Provide the [x, y] coordinate of the cell's center where the given text is located.  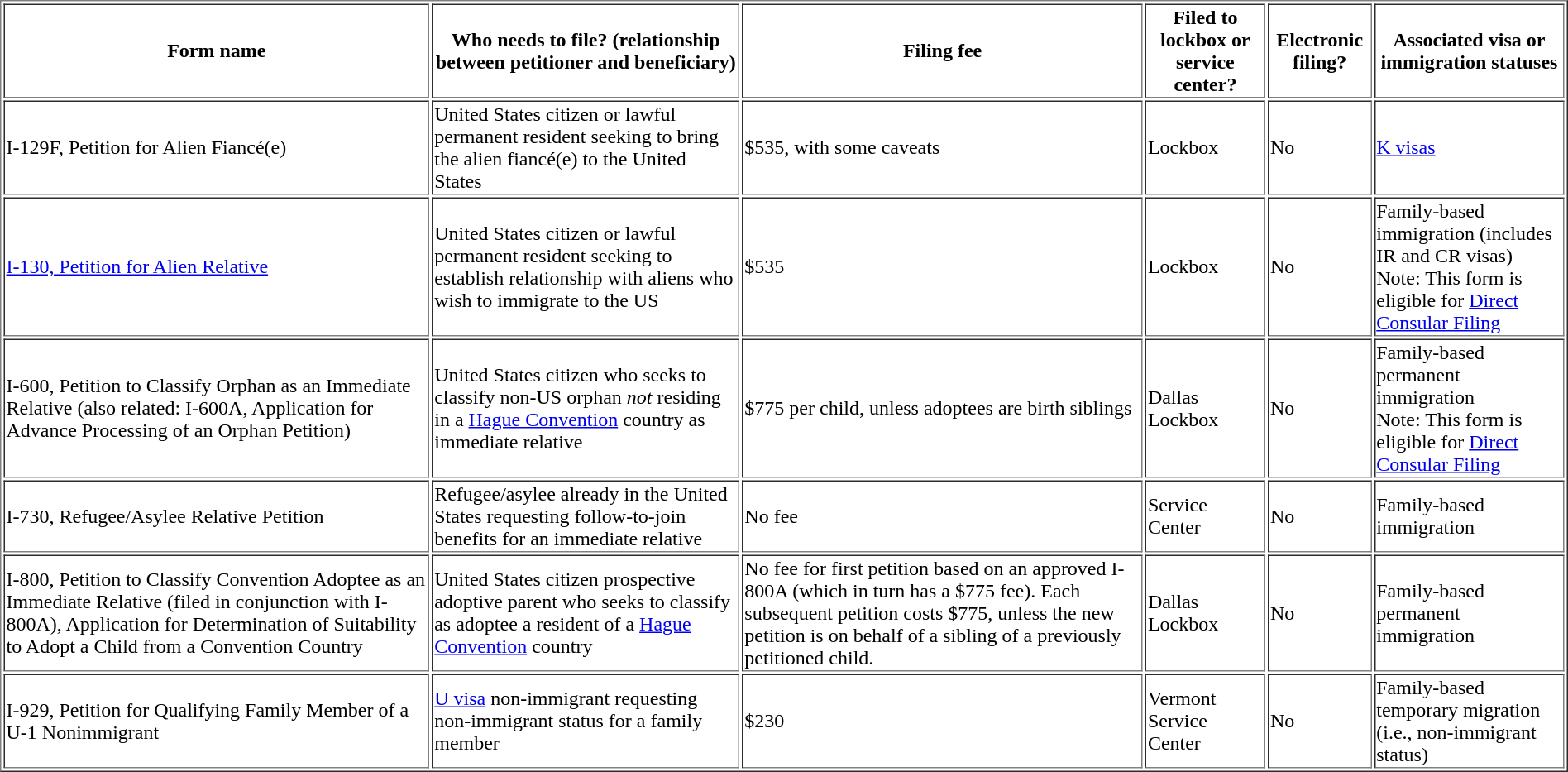
Family-based permanent immigrationNote: This form is eligible for Direct Consular Filing [1469, 409]
Family-based immigration (includes IR and CR visas)Note: This form is eligible for Direct Consular Filing [1469, 266]
Filing fee [943, 50]
$775 per child, unless adoptees are birth siblings [943, 409]
Filed to lockbox or service center? [1206, 50]
Electronic filing? [1320, 50]
United States citizen or lawful permanent resident seeking to bring the alien fiancé(e) to the United States [586, 148]
I-929, Petition for Qualifying Family Member of a U-1 Nonimmigrant [217, 721]
No fee [943, 516]
United States citizen or lawful permanent resident seeking to establish relationship with aliens who wish to immigrate to the US [586, 266]
$535, with some caveats [943, 148]
Vermont Service Center [1206, 721]
Refugee/asylee already in the United States requesting follow-to-join benefits for an immediate relative [586, 516]
Family-based temporary migration (i.e., non-immigrant status) [1469, 721]
I-129F, Petition for Alien Fiancé(e) [217, 148]
$535 [943, 266]
Family-based permanent immigration [1469, 612]
Who needs to file? (relationship between petitioner and beneficiary) [586, 50]
I-730, Refugee/Asylee Relative Petition [217, 516]
Family-based immigration [1469, 516]
U visa non-immigrant requesting non-immigrant status for a family member [586, 721]
I-600, Petition to Classify Orphan as an Immediate Relative (also related: I-600A, Application for Advance Processing of an Orphan Petition) [217, 409]
$230 [943, 721]
I-130, Petition for Alien Relative [217, 266]
United States citizen prospective adoptive parent who seeks to classify as adoptee a resident of a Hague Convention country [586, 612]
K visas [1469, 148]
Associated visa or immigration statuses [1469, 50]
Form name [217, 50]
Service Center [1206, 516]
United States citizen who seeks to classify non-US orphan not residing in a Hague Convention country as immediate relative [586, 409]
